Find where the given text appears and provide that cell's center as [x, y] coordinate. 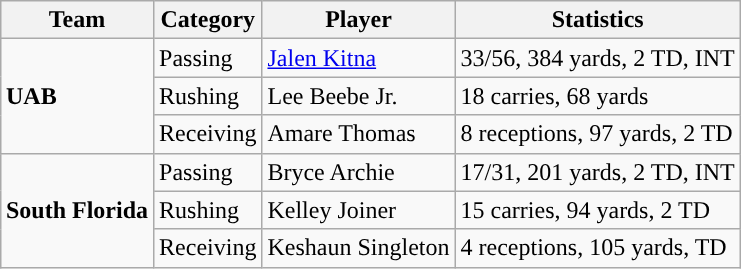
33/56, 384 yards, 2 TD, INT [598, 58]
South Florida [76, 210]
Bryce Archie [358, 172]
Team [76, 20]
Lee Beebe Jr. [358, 96]
15 carries, 94 yards, 2 TD [598, 210]
Keshaun Singleton [358, 248]
17/31, 201 yards, 2 TD, INT [598, 172]
8 receptions, 97 yards, 2 TD [598, 134]
Jalen Kitna [358, 58]
Kelley Joiner [358, 210]
Category [208, 20]
UAB [76, 96]
18 carries, 68 yards [598, 96]
Statistics [598, 20]
Amare Thomas [358, 134]
Player [358, 20]
4 receptions, 105 yards, TD [598, 248]
